Detect which cell encompasses the target text, then output its (x, y) center coordinate. 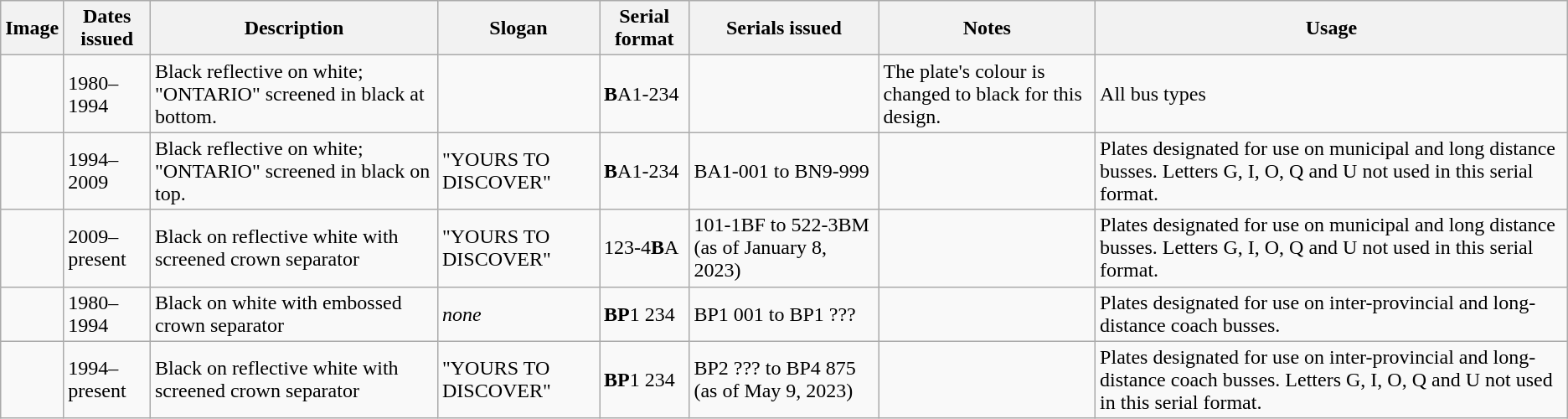
Serial format (645, 28)
Image (32, 28)
Black reflective on white; "ONTARIO" screened in black at bottom. (293, 94)
Serials issued (784, 28)
101-1BF to 522-3BM (as of January 8, 2023) (784, 248)
Plates designated for use on inter-provincial and long-distance coach busses. (1332, 313)
none (518, 313)
1994–present (107, 380)
The plate's colour is changed to black for this design. (987, 94)
2009–present (107, 248)
BP1 001 to BP1 ??? (784, 313)
Slogan (518, 28)
Dates issued (107, 28)
Black on white with embossed crown separator (293, 313)
Notes (987, 28)
BP2 ??? to BP4 875 (as of May 9, 2023) (784, 380)
123-4BA (645, 248)
All bus types (1332, 94)
Usage (1332, 28)
1994–2009 (107, 171)
Plates designated for use on inter-provincial and long-distance coach busses. Letters G, I, O, Q and U not used in this serial format. (1332, 380)
Black reflective on white; "ONTARIO" screened in black on top. (293, 171)
Description (293, 28)
BA1-001 to BN9-999 (784, 171)
